Extract the [X, Y] coordinate from the center of the cell holding the provided text.  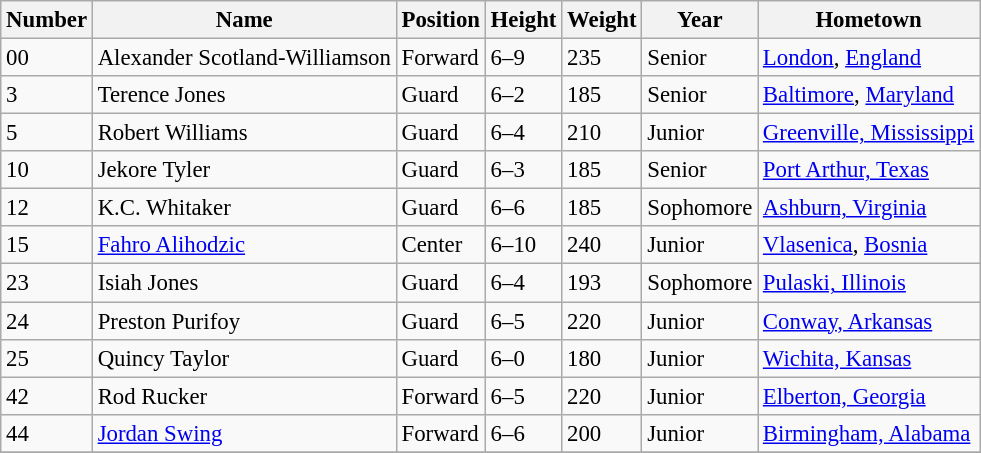
193 [602, 283]
Center [440, 245]
Year [700, 20]
Baltimore, Maryland [869, 95]
6–2 [523, 95]
00 [47, 58]
12 [47, 208]
Isiah Jones [244, 283]
London, England [869, 58]
25 [47, 358]
Preston Purifoy [244, 321]
Greenville, Mississippi [869, 133]
Robert Williams [244, 133]
180 [602, 358]
235 [602, 58]
210 [602, 133]
Ashburn, Virginia [869, 208]
44 [47, 433]
240 [602, 245]
Weight [602, 20]
Jordan Swing [244, 433]
Conway, Arkansas [869, 321]
42 [47, 396]
Elberton, Georgia [869, 396]
15 [47, 245]
Number [47, 20]
Port Arthur, Texas [869, 170]
5 [47, 133]
K.C. Whitaker [244, 208]
6–9 [523, 58]
Pulaski, Illinois [869, 283]
24 [47, 321]
6–10 [523, 245]
3 [47, 95]
Wichita, Kansas [869, 358]
Position [440, 20]
Hometown [869, 20]
Height [523, 20]
Alexander Scotland-Williamson [244, 58]
Name [244, 20]
6–0 [523, 358]
200 [602, 433]
Birmingham, Alabama [869, 433]
10 [47, 170]
Terence Jones [244, 95]
Fahro Alihodzic [244, 245]
6–3 [523, 170]
Jekore Tyler [244, 170]
Rod Rucker [244, 396]
23 [47, 283]
Vlasenica, Bosnia [869, 245]
Quincy Taylor [244, 358]
